Output the (x, y) coordinate of the center of the cell containing the given text.  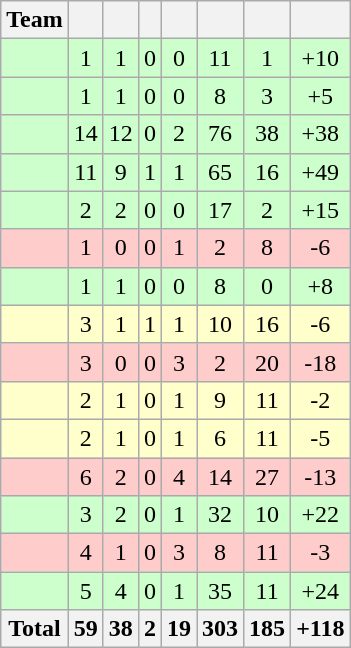
+49 (320, 172)
5 (86, 591)
-2 (320, 400)
27 (268, 477)
303 (220, 629)
65 (220, 172)
+8 (320, 286)
20 (268, 362)
32 (220, 515)
-3 (320, 553)
Team (35, 20)
+22 (320, 515)
59 (86, 629)
35 (220, 591)
19 (178, 629)
185 (268, 629)
17 (220, 210)
Total (35, 629)
-18 (320, 362)
+24 (320, 591)
+10 (320, 58)
+5 (320, 96)
-13 (320, 477)
+38 (320, 134)
12 (120, 134)
-5 (320, 438)
+118 (320, 629)
+15 (320, 210)
76 (220, 134)
